Pinpoint the cell where the given text exists, returning its (X, Y) midpoint coordinate. 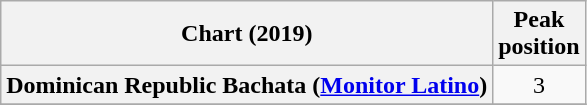
3 (539, 85)
Chart (2019) (247, 34)
Dominican Republic Bachata (Monitor Latino) (247, 85)
Peakposition (539, 34)
